Return [x, y] of the center of cell containing provided text 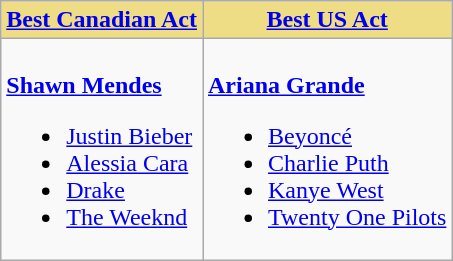
Best Canadian Act [102, 20]
Ariana GrandeBeyoncéCharlie PuthKanye WestTwenty One Pilots [326, 150]
Shawn MendesJustin BieberAlessia CaraDrakeThe Weeknd [102, 150]
Best US Act [326, 20]
